Locate the cell with the specified text and output its [X, Y] center coordinate. 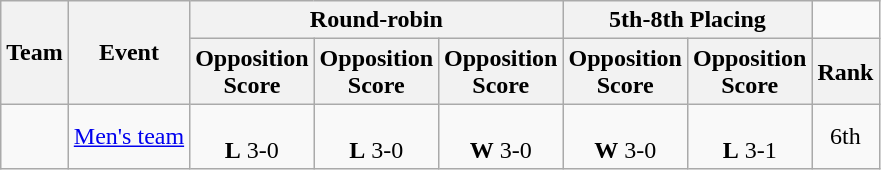
5th-8th Placing [688, 20]
Event [128, 52]
Rank [846, 72]
Round-robin [376, 20]
Men's team [128, 136]
Team [35, 52]
L 3-1 [749, 136]
6th [846, 136]
